Extract the [X, Y] coordinate from the center of the cell holding the provided text.  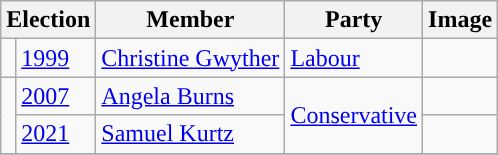
Angela Burns [190, 96]
Labour [354, 58]
Party [354, 20]
Christine Gwyther [190, 58]
Samuel Kurtz [190, 134]
Election [48, 20]
1999 [56, 58]
Member [190, 20]
Conservative [354, 115]
2007 [56, 96]
Image [460, 20]
2021 [56, 134]
